Capture the cell that displays the provided text and extract its (x, y) central coordinate. 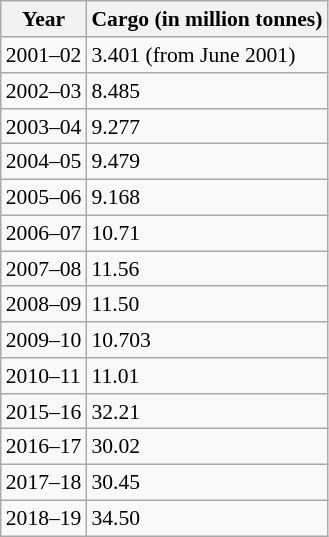
2009–10 (44, 340)
8.485 (206, 91)
11.56 (206, 269)
2001–02 (44, 55)
2010–11 (44, 376)
10.71 (206, 233)
2017–18 (44, 482)
11.50 (206, 304)
2004–05 (44, 162)
3.401 (from June 2001) (206, 55)
9.479 (206, 162)
2018–19 (44, 518)
2002–03 (44, 91)
9.168 (206, 197)
10.703 (206, 340)
Year (44, 19)
2003–04 (44, 126)
Cargo (in million tonnes) (206, 19)
2006–07 (44, 233)
11.01 (206, 376)
9.277 (206, 126)
2015–16 (44, 411)
2007–08 (44, 269)
2005–06 (44, 197)
34.50 (206, 518)
30.02 (206, 447)
2016–17 (44, 447)
2008–09 (44, 304)
30.45 (206, 482)
32.21 (206, 411)
